Capture the cell that displays the provided text and extract its [X, Y] central coordinate. 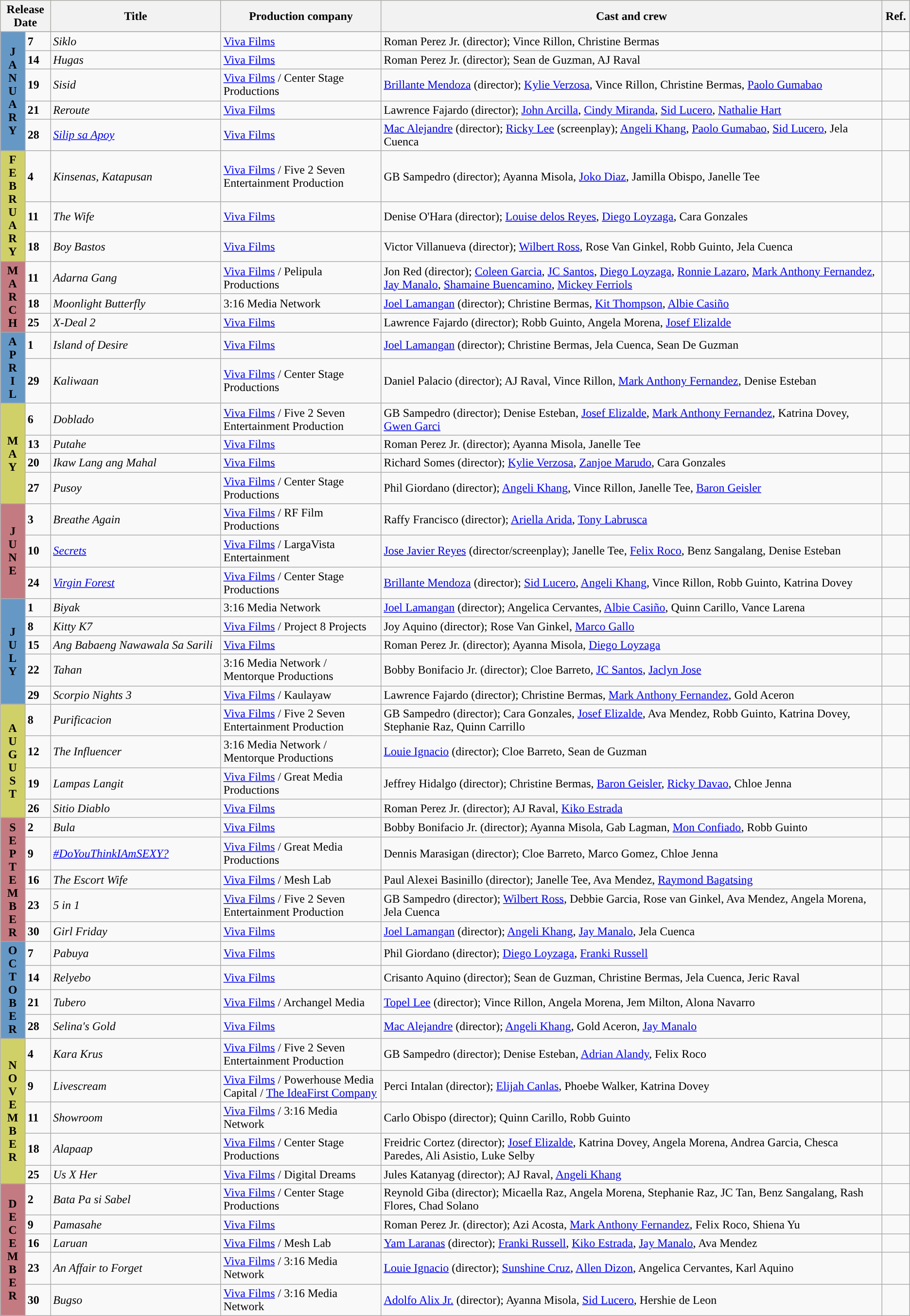
Bula [136, 827]
APRIL [13, 368]
JUNE [13, 551]
Scorpio Nights 3 [136, 695]
Sisid [136, 85]
Bugso [136, 1299]
Ref. [895, 17]
Reynold Giba (director); Micaella Raz, Angela Morena, Stephanie Raz, JC Tan, Benz Sangalang, Rash Flores, Chad Solano [631, 1199]
5 in 1 [136, 906]
24 [37, 583]
#DoYouThinkIAmSEXY? [136, 854]
Viva Films / RF Film Productions [301, 519]
Victor Villanueva (director); Wilbert Ross, Rose Van Ginkel, Robb Guinto, Jela Cuenca [631, 246]
Viva Films / LargaVista Entertainment [301, 551]
Viva Films / Project 8 Projects [301, 626]
Selina's Gold [136, 1026]
Biyak [136, 608]
22 [37, 670]
Girl Friday [136, 932]
X-Deal 2 [136, 323]
Roman Perez Jr. (director); Vince Rillon, Christine Bermas [631, 41]
Us X Her [136, 1174]
Viva Films / Digital Dreams [301, 1174]
AUGUST [13, 761]
Jeffrey Hidalgo (director); Christine Bermas, Baron Geisler, Ricky Davao, Chloe Jenna [631, 783]
Pabuya [136, 953]
Island of Desire [136, 345]
13 [37, 444]
Joel Lamangan (director); Christine Bermas, Jela Cuenca, Sean De Guzman [631, 345]
Ikaw Lang ang Mahal [136, 462]
Roman Perez Jr. (director); Azi Acosta, Mark Anthony Fernandez, Felix Roco, Shiena Yu [631, 1225]
Boy Bastos [136, 246]
Adarna Gang [136, 277]
Lawrence Fajardo (director); John Arcilla, Cindy Miranda, Sid Lucero, Nathalie Hart [631, 110]
Joel Lamangan (director); Christine Bermas, Kit Thompson, Albie Casiño [631, 303]
Kaliwaan [136, 381]
Daniel Palacio (director); AJ Raval, Vince Rillon, Mark Anthony Fernandez, Denise Esteban [631, 381]
Phil Giordano (director); Angeli Khang, Vince Rillon, Janelle Tee, Baron Geisler [631, 487]
Mac Alejandre (director); Angeli Khang, Gold Aceron, Jay Manalo [631, 1026]
Kinsenas, Katapusan [136, 176]
Bobby Bonifacio Jr. (director); Cloe Barreto, JC Santos, Jaclyn Jose [631, 670]
Denise O'Hara (director); Louise delos Reyes, Diego Loyzaga, Cara Gonzales [631, 217]
JULY [13, 652]
GB Sampedro (director); Cara Gonzales, Josef Elizalde, Ava Mendez, Robb Guinto, Katrina Dovey, Stephanie Raz, Quinn Carrillo [631, 720]
The Wife [136, 217]
Viva Films / Powerhouse Media Capital / The IdeaFirst Company [301, 1085]
Roman Perez Jr. (director); Ayanna Misola, Janelle Tee [631, 444]
Tubero [136, 1002]
GB Sampedro (director); Wilbert Ross, Debbie Garcia, Rose van Ginkel, Ava Mendez, Angela Morena, Jela Cuenca [631, 906]
Joel Lamangan (director); Angeli Khang, Jay Manalo, Jela Cuenca [631, 932]
Richard Somes (director); Kylie Verzosa, Zanjoe Marudo, Cara Gonzales [631, 462]
10 [37, 551]
Lampas Langit [136, 783]
Jon Red (director); Coleen Garcia, JC Santos, Diego Loyzaga, Ronnie Lazaro, Mark Anthony Fernandez, Jay Manalo, Shamaine Buencamino, Mickey Ferriols [631, 277]
Brillante Mendoza (director); Sid Lucero, Angeli Khang, Vince Rillon, Robb Guinto, Katrina Dovey [631, 583]
Moonlight Butterfly [136, 303]
Putahe [136, 444]
SEPTEMBER [13, 879]
Cast and crew [631, 17]
MAY [13, 453]
12 [37, 752]
27 [37, 487]
Brillante Mendoza (director); Kylie Verzosa, Vince Rillon, Christine Bermas, Paolo Gumabao [631, 85]
Pusoy [136, 487]
Mac Alejandre (director); Ricky Lee (screenplay); Angeli Khang, Paolo Gumabao, Sid Lucero, Jela Cuenca [631, 135]
Paul Alexei Basinillo (director); Janelle Tee, Ava Mendez, Raymond Bagatsing [631, 880]
Tahan [136, 670]
Viva Films / Pelipula Productions [301, 277]
The Influencer [136, 752]
NOVEMBER [13, 1111]
Breathe Again [136, 519]
15 [37, 645]
Secrets [136, 551]
Production company [301, 17]
Crisanto Aquino (director); Sean de Guzman, Christine Bermas, Jela Cuenca, Jeric Raval [631, 978]
Jose Javier Reyes (director/screenplay); Janelle Tee, Felix Roco, Benz Sangalang, Denise Esteban [631, 551]
GB Sampedro (director); Denise Esteban, Adrian Alandy, Felix Roco [631, 1054]
The Escort Wife [136, 880]
Adolfo Alix Jr. (director); Ayanna Misola, Sid Lucero, Hershie de Leon [631, 1299]
Sitio Diablo [136, 808]
Alapaap [136, 1150]
Phil Giordano (director); Diego Loyzaga, Franki Russell [631, 953]
Siklo [136, 41]
6 [37, 419]
Freidric Cortez (director); Josef Elizalde, Katrina Dovey, Angela Morena, Andrea Garcia, Chesca Paredes, Ali Asistio, Luke Selby [631, 1150]
Release Date [25, 17]
3 [37, 519]
GB Sampedro (director); Ayanna Misola, Joko Diaz, Jamilla Obispo, Janelle Tee [631, 176]
Roman Perez Jr. (director); Sean de Guzman, AJ Raval [631, 60]
Joel Lamangan (director); Angelica Cervantes, Albie Casiño, Quinn Carillo, Vance Larena [631, 608]
DECEMBER [13, 1250]
MARCH [13, 297]
Bobby Bonifacio Jr. (director); Ayanna Misola, Gab Lagman, Mon Confiado, Robb Guinto [631, 827]
Livescream [136, 1085]
Relyebo [136, 978]
Carlo Obispo (director); Quinn Carillo, Robb Guinto [631, 1118]
FEBRUARY [13, 206]
Bata Pa si Sabel [136, 1199]
Purificacion [136, 720]
Silip sa Apoy [136, 135]
Joy Aquino (director); Rose Van Ginkel, Marco Gallo [631, 626]
Ang Babaeng Nawawala Sa Sarili [136, 645]
Virgin Forest [136, 583]
Roman Perez Jr. (director); Ayanna Misola, Diego Loyzaga [631, 645]
JANUARY [13, 91]
GB Sampedro (director); Denise Esteban, Josef Elizalde, Mark Anthony Fernandez, Katrina Dovey, Gwen Garci [631, 419]
Raffy Francisco (director); Ariella Arida, Tony Labrusca [631, 519]
Laruan [136, 1243]
Louie Ignacio (director); Cloe Barreto, Sean de Guzman [631, 752]
Showroom [136, 1118]
20 [37, 462]
Lawrence Fajardo (director); Robb Guinto, Angela Morena, Josef Elizalde [631, 323]
OCTOBER [13, 990]
Pamasahe [136, 1225]
Roman Perez Jr. (director); AJ Raval, Kiko Estrada [631, 808]
Topel Lee (director); Vince Rillon, Angela Morena, Jem Milton, Alona Navarro [631, 1002]
Louie Ignacio (director); Sunshine Cruz, Allen Dizon, Angelica Cervantes, Karl Aquino [631, 1268]
Jules Katanyag (director); AJ Raval, Angeli Khang [631, 1174]
Kitty K7 [136, 626]
Doblado [136, 419]
Dennis Marasigan (director); Cloe Barreto, Marco Gomez, Chloe Jenna [631, 854]
Viva Films / Archangel Media [301, 1002]
26 [37, 808]
Viva Films / Kaulayaw [301, 695]
Hugas [136, 60]
Lawrence Fajardo (director); Christine Bermas, Mark Anthony Fernandez, Gold Aceron [631, 695]
Perci Intalan (director); Elijah Canlas, Phoebe Walker, Katrina Dovey [631, 1085]
An Affair to Forget [136, 1268]
Yam Laranas (director); Franki Russell, Kiko Estrada, Jay Manalo, Ava Mendez [631, 1243]
Title [136, 17]
Reroute [136, 110]
Kara Krus [136, 1054]
